Capture the cell that displays the provided text and extract its [x, y] central coordinate. 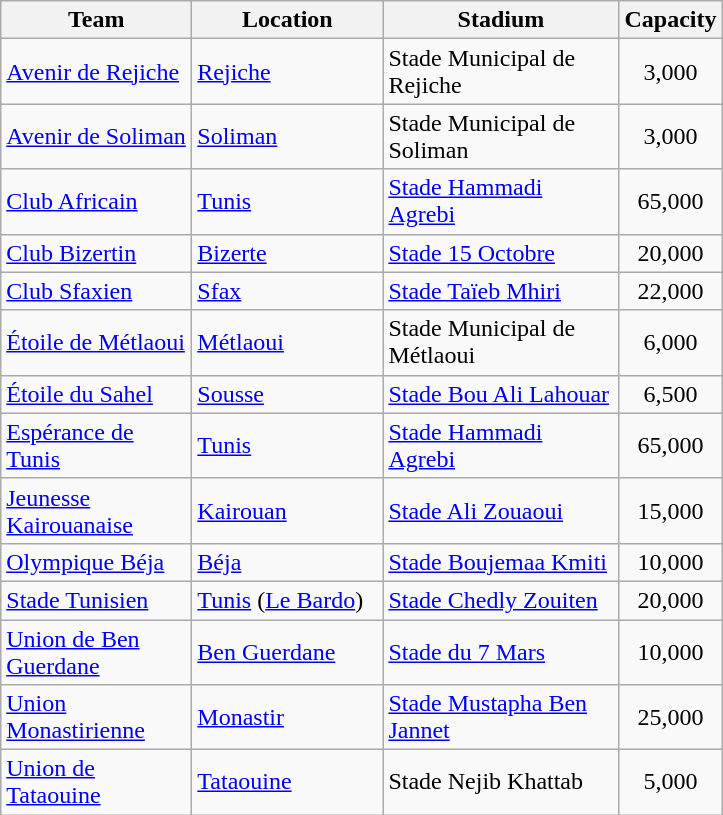
Jeunesse Kairouanaise [96, 510]
Stadium [501, 20]
Avenir de Rejiche [96, 72]
Rejiche [288, 72]
Tataouine [288, 782]
Bizerte [288, 253]
Club Africain [96, 202]
Étoile de Métlaoui [96, 342]
Stade Nejib Khattab [501, 782]
Union de Ben Guerdane [96, 652]
Club Bizertin [96, 253]
Stade Municipal de Métlaoui [501, 342]
Location [288, 20]
Olympique Béja [96, 562]
Stade Taïeb Mhiri [501, 291]
6,000 [670, 342]
6,500 [670, 394]
Stade du 7 Mars [501, 652]
25,000 [670, 718]
Club Sfaxien [96, 291]
15,000 [670, 510]
Avenir de Soliman [96, 136]
Monastir [288, 718]
Ben Guerdane [288, 652]
Sfax [288, 291]
Stade Municipal de Rejiche [501, 72]
Team [96, 20]
Stade Boujemaa Kmiti [501, 562]
Capacity [670, 20]
Kairouan [288, 510]
Stade Municipal de Soliman [501, 136]
Sousse [288, 394]
Stade Ali Zouaoui [501, 510]
22,000 [670, 291]
Union de Tataouine [96, 782]
Stade Bou Ali Lahouar [501, 394]
Tunis (Le Bardo) [288, 600]
Stade 15 Octobre [501, 253]
Métlaoui [288, 342]
Union Monastirienne [96, 718]
Soliman [288, 136]
Stade Tunisien [96, 600]
5,000 [670, 782]
Béja [288, 562]
Espérance de Tunis [96, 446]
Étoile du Sahel [96, 394]
Stade Chedly Zouiten [501, 600]
Stade Mustapha Ben Jannet [501, 718]
